From the cell containing the given text, extract its center point as [x, y] coordinate. 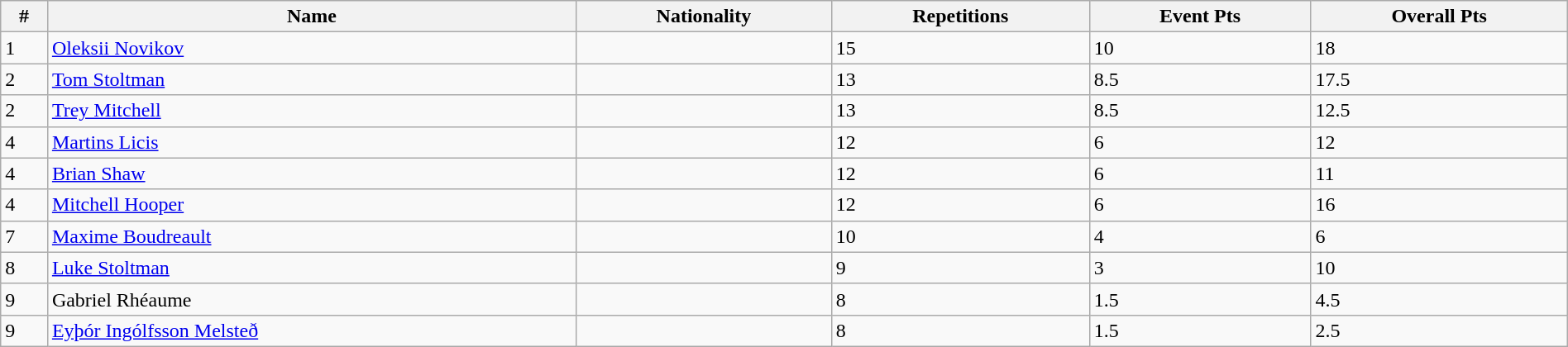
# [25, 17]
Maxime Boudreault [311, 236]
18 [1439, 48]
12.5 [1439, 111]
Name [311, 17]
2.5 [1439, 330]
Gabriel Rhéaume [311, 299]
Overall Pts [1439, 17]
Tom Stoltman [311, 79]
4.5 [1439, 299]
Eyþór Ingólfsson Melsteð [311, 330]
Martins Licis [311, 142]
Nationality [705, 17]
Repetitions [960, 17]
Oleksii Novikov [311, 48]
17.5 [1439, 79]
15 [960, 48]
11 [1439, 173]
7 [25, 236]
Luke Stoltman [311, 268]
3 [1200, 268]
Event Pts [1200, 17]
1 [25, 48]
Trey Mitchell [311, 111]
Brian Shaw [311, 173]
Mitchell Hooper [311, 205]
16 [1439, 205]
